Find where the given text appears and provide that cell's center as [X, Y] coordinate. 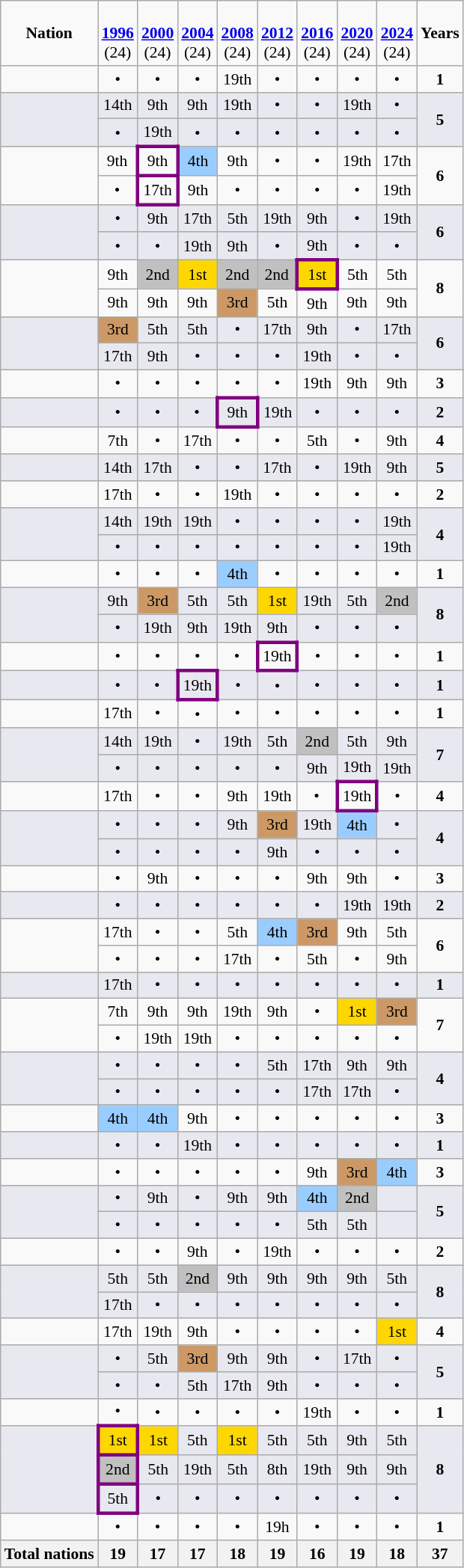
Years [440, 33]
2008(24) [238, 33]
2016(24) [317, 33]
2004(24) [198, 33]
8th [277, 1469]
2024(24) [397, 33]
2012(24) [277, 33]
Total nations [49, 1555]
37 [440, 1555]
19h [277, 1526]
16 [317, 1555]
Nation [49, 33]
1996(24) [118, 33]
2020(24) [356, 33]
2000(24) [157, 33]
